Capture the cell that displays the provided text and extract its (x, y) central coordinate. 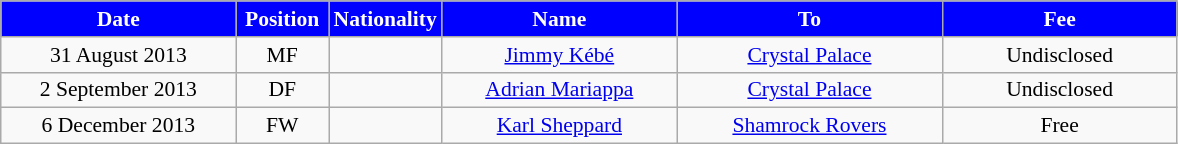
MF (282, 55)
Position (282, 19)
Name (560, 19)
Nationality (384, 19)
Jimmy Kébé (560, 55)
Shamrock Rovers (810, 126)
Karl Sheppard (560, 126)
Fee (1060, 19)
Date (118, 19)
Free (1060, 126)
To (810, 19)
2 September 2013 (118, 90)
6 December 2013 (118, 126)
31 August 2013 (118, 55)
DF (282, 90)
FW (282, 126)
Adrian Mariappa (560, 90)
